Identify which cell holds the provided text, then report its (X, Y) central coordinate. 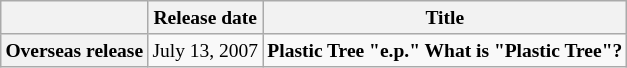
July 13, 2007 (206, 50)
Release date (206, 18)
Title (445, 18)
Plastic Tree "e.p." What is "Plastic Tree"? (445, 50)
Overseas release (74, 50)
